From the cell containing the given text, extract its center point as (X, Y) coordinate. 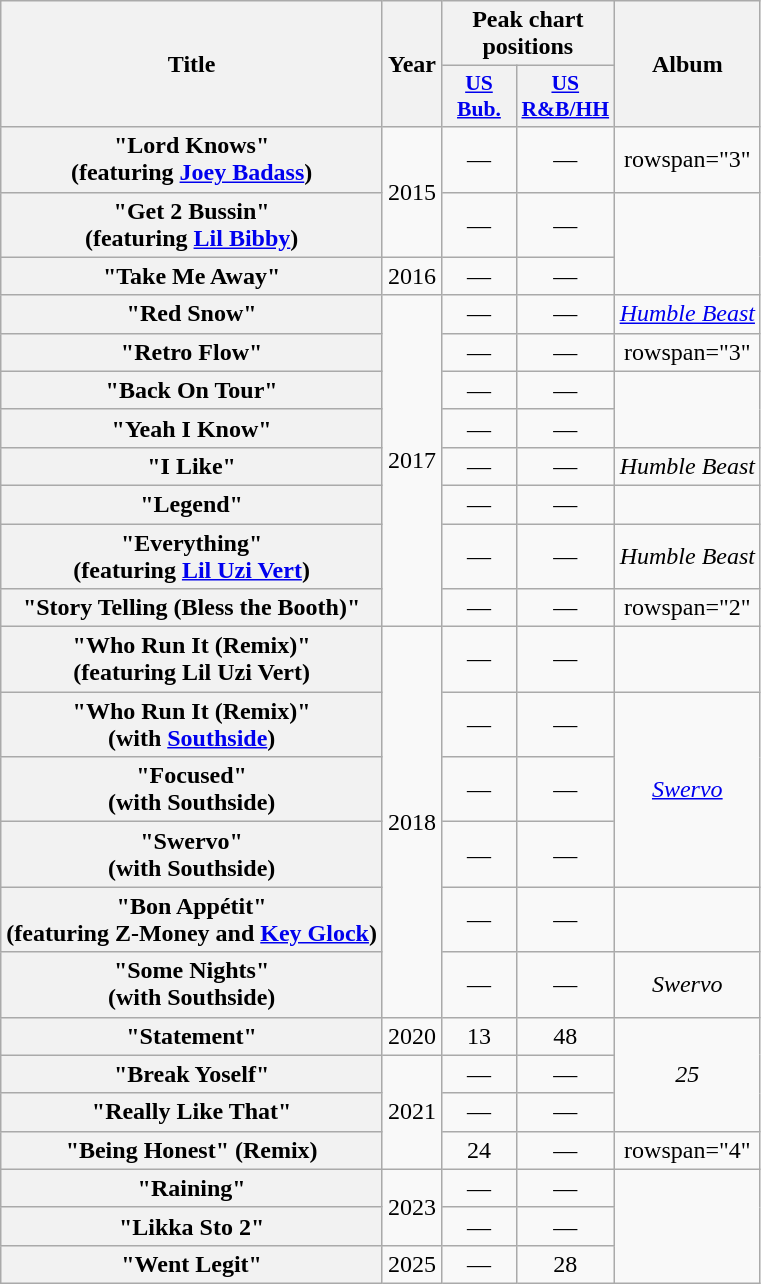
"Break Yoself" (192, 1074)
"Bon Appétit"(featuring Z-Money and Key Glock) (192, 920)
"Story Telling (Bless the Booth)" (192, 608)
24 (480, 1150)
"Raining" (192, 1188)
48 (565, 1036)
"Likka Sto 2" (192, 1226)
"Red Snow" (192, 314)
"Being Honest" (Remix) (192, 1150)
2017 (412, 461)
13 (480, 1036)
rowspan="2" (687, 608)
USR&B/HH (565, 96)
"Swervo"(with Southside) (192, 854)
rowspan="4" (687, 1150)
"Take Me Away" (192, 276)
"Focused"(with Southside) (192, 790)
"Retro Flow" (192, 352)
2016 (412, 276)
2023 (412, 1207)
"Went Legit" (192, 1264)
"Really Like That" (192, 1112)
"Get 2 Bussin"(featuring Lil Bibby) (192, 224)
28 (565, 1264)
USBub. (480, 96)
"Who Run It (Remix)"(with Southside) (192, 724)
2015 (412, 192)
Peak chart positions (528, 34)
"Some Nights"(with Southside) (192, 984)
Year (412, 64)
"Yeah I Know" (192, 428)
2025 (412, 1264)
25 (687, 1074)
2018 (412, 822)
2020 (412, 1036)
2021 (412, 1112)
"I Like" (192, 466)
Album (687, 64)
"Statement" (192, 1036)
"Who Run It (Remix)"(featuring Lil Uzi Vert) (192, 660)
Title (192, 64)
"Back On Tour" (192, 390)
"Everything"(featuring Lil Uzi Vert) (192, 556)
"Lord Knows"(featuring Joey Badass) (192, 160)
"Legend" (192, 504)
